Pinpoint the cell where the given text exists, returning its [x, y] midpoint coordinate. 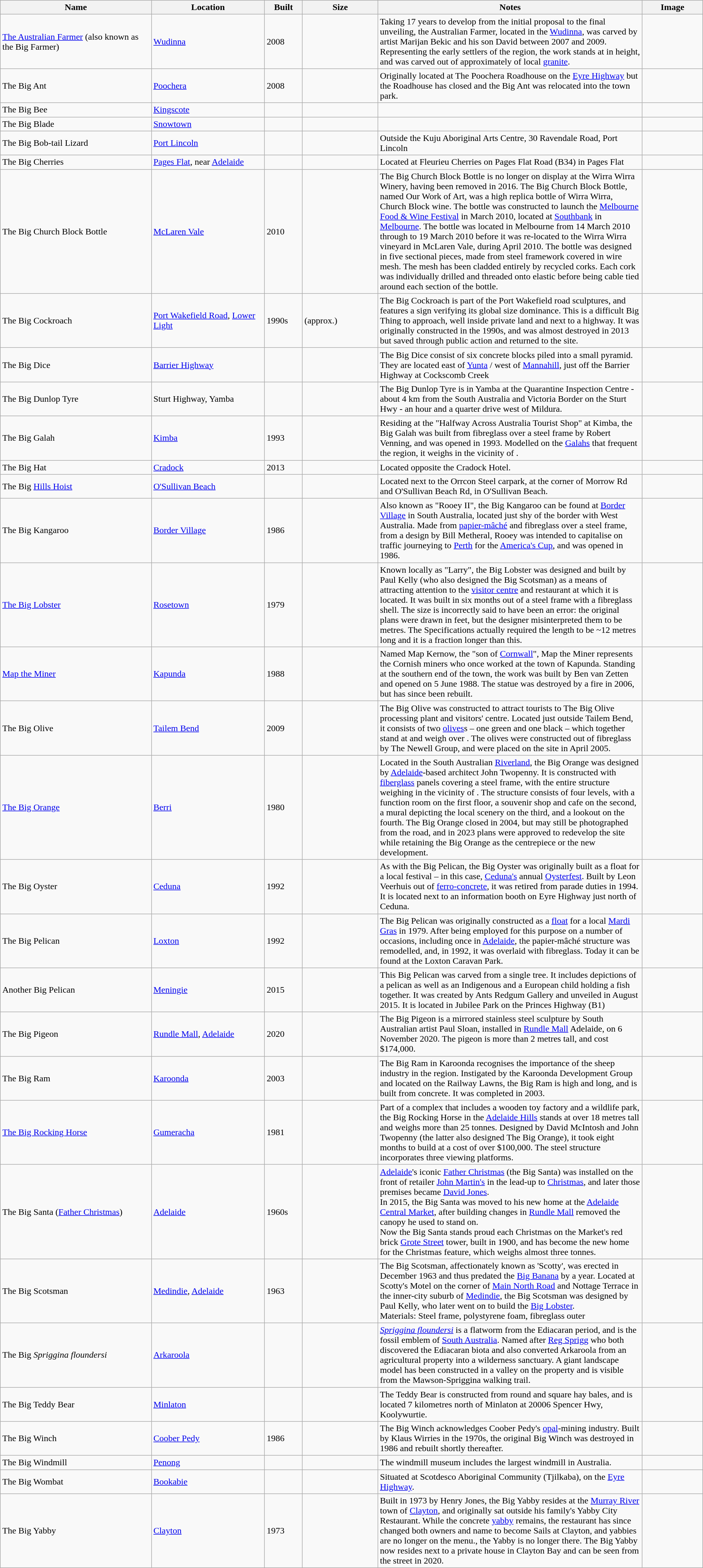
The Big Windmill [76, 1463]
1988 [284, 674]
The Big Ram [76, 1078]
Image [673, 7]
(approx.) [340, 320]
The Big Hills Hoist [76, 487]
The Big Lobster [76, 605]
Located opposite the Cradock Hotel. [510, 467]
Coober Pedy [208, 1439]
Gumeracha [208, 1132]
Wudinna [208, 42]
Port Wakefield Road, Lower Light [208, 320]
The Big Santa (Father Christmas) [76, 1212]
1980 [284, 807]
Location [208, 7]
The Big Galah [76, 438]
The Big Orange [76, 807]
The Teddy Bear is constructed from round and square hay bales, and is located 7 kilometres north of Minlaton at 20006 Spencer Hwy, Koolywurtie. [510, 1404]
Rundle Mall, Adelaide [208, 1034]
The Big Spriggina floundersi [76, 1355]
Another Big Pelican [76, 990]
2020 [284, 1034]
Sturt Highway, Yamba [208, 399]
Loxton [208, 941]
1973 [284, 1531]
1960s [284, 1212]
1963 [284, 1291]
The Big Pelican [76, 941]
Pages Flat, near Adelaide [208, 162]
Notes [510, 7]
The Big Olive [76, 728]
Situated at Scotdesco Aboriginal Community (Tjilkaba), on the Eyre Highway. [510, 1482]
2015 [284, 990]
Arkaroola [208, 1355]
Rosetown [208, 605]
Name [76, 7]
Bookabie [208, 1482]
The Big Teddy Bear [76, 1404]
Snowtown [208, 124]
Built [284, 7]
O'Sullivan Beach [208, 487]
Originally located at The Poochera Roadhouse on the Eyre Highway but the Roadhouse has closed and the Big Ant was relocated into the town park. [510, 86]
Adelaide [208, 1212]
Clayton [208, 1531]
Berri [208, 807]
Located at Fleurieu Cherries on Pages Flat Road (B34) in Pages Flat [510, 162]
Medindie, Adelaide [208, 1291]
1990s [284, 320]
Ceduna [208, 887]
1993 [284, 438]
1981 [284, 1132]
Kimba [208, 438]
The Big Ant [76, 86]
The Big Dunlop Tyre [76, 399]
Poochera [208, 86]
The Big Hat [76, 467]
Barrier Highway [208, 365]
Karoonda [208, 1078]
Located next to the Orrcon Steel carpark, at the corner of Morrow Rd and O'Sullivan Beach Rd, in O'Sullivan Beach. [510, 487]
Cradock [208, 467]
The Big Rocking Horse [76, 1132]
The Big Blade [76, 124]
Minlaton [208, 1404]
McLaren Vale [208, 231]
Port Lincoln [208, 143]
The Big Oyster [76, 887]
Size [340, 7]
Map the Miner [76, 674]
The Big Cherries [76, 162]
The Big Bee [76, 110]
Meningie [208, 990]
1979 [284, 605]
The Big Bob-tail Lizard [76, 143]
Kapunda [208, 674]
The Australian Farmer (also known as the Big Farmer) [76, 42]
2003 [284, 1078]
Border Village [208, 530]
Kingscote [208, 110]
2009 [284, 728]
The Big Kangaroo [76, 530]
The Big Pigeon [76, 1034]
The Big Dice [76, 365]
2010 [284, 231]
The Big Wombat [76, 1482]
Outside the Kuju Aboriginal Arts Centre, 30 Ravendale Road, Port Lincoln [510, 143]
Penong [208, 1463]
The Big Scotsman [76, 1291]
The windmill museum includes the largest windmill in Australia. [510, 1463]
The Big Church Block Bottle [76, 231]
The Big Yabby [76, 1531]
The Big Winch [76, 1439]
2013 [284, 467]
The Big Cockroach [76, 320]
Tailem Bend [208, 728]
